Output the [X, Y] coordinate of the center of the cell containing the given text.  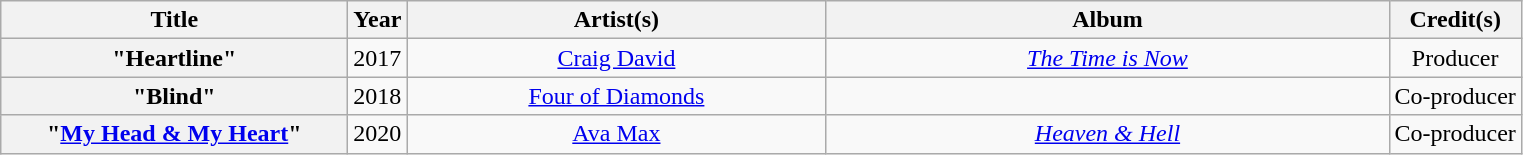
Album [1108, 20]
Producer [1455, 58]
Four of Diamonds [616, 96]
Heaven & Hell [1108, 134]
2017 [378, 58]
"Heartline" [174, 58]
Craig David [616, 58]
The Time is Now [1108, 58]
"My Head & My Heart" [174, 134]
Year [378, 20]
2018 [378, 96]
Artist(s) [616, 20]
2020 [378, 134]
"Blind" [174, 96]
Credit(s) [1455, 20]
Title [174, 20]
Ava Max [616, 134]
